Determine the (X, Y) coordinate at the center of the cell enclosing the given text.  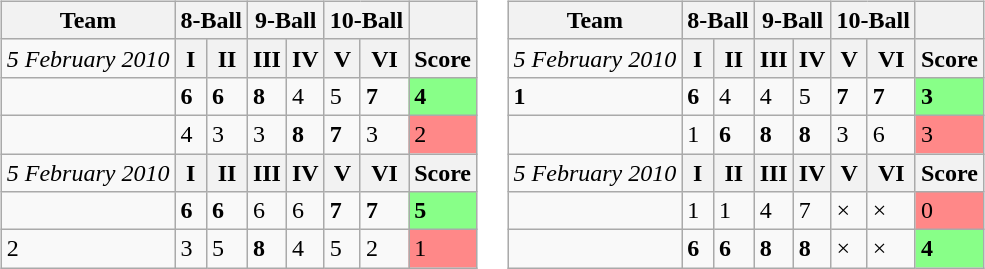
0 (949, 211)
